Determine the (x, y) coordinate at the center of the cell enclosing the given text.  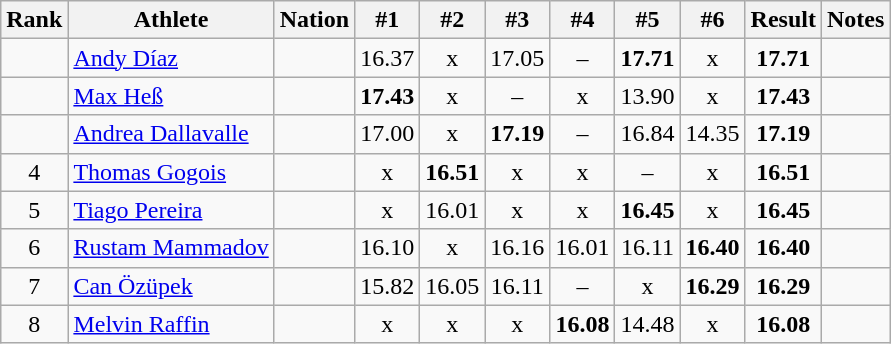
#1 (388, 20)
Andy Díaz (171, 58)
Melvin Raffin (171, 324)
#4 (582, 20)
Rustam Mammadov (171, 248)
#5 (648, 20)
#3 (518, 20)
Andrea Dallavalle (171, 134)
5 (34, 210)
14.48 (648, 324)
16.37 (388, 58)
Can Özüpek (171, 286)
8 (34, 324)
13.90 (648, 96)
Athlete (171, 20)
Rank (34, 20)
Tiago Pereira (171, 210)
16.05 (452, 286)
Result (783, 20)
4 (34, 172)
16.84 (648, 134)
Nation (314, 20)
Max Heß (171, 96)
Thomas Gogois (171, 172)
#6 (712, 20)
16.10 (388, 248)
17.00 (388, 134)
15.82 (388, 286)
17.05 (518, 58)
14.35 (712, 134)
7 (34, 286)
#2 (452, 20)
6 (34, 248)
16.16 (518, 248)
Notes (855, 20)
